Scan for the cell matching the given text and deliver its (X, Y) coordinate at center. 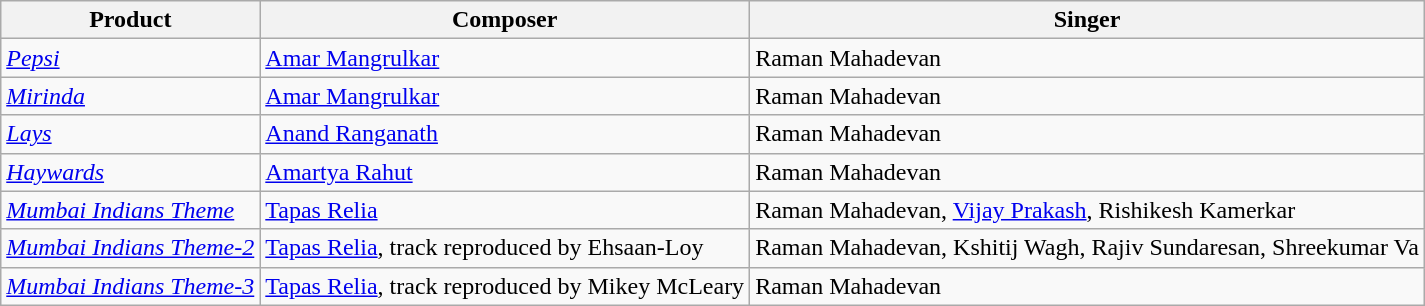
Mirinda (130, 96)
Raman Mahadevan, Kshitij Wagh, Rajiv Sundaresan, Shreekumar Va (1088, 248)
Anand Ranganath (505, 134)
Mumbai Indians Theme-2 (130, 248)
Raman Mahadevan, Vijay Prakash, Rishikesh Kamerkar (1088, 210)
Tapas Relia (505, 210)
Tapas Relia, track reproduced by Ehsaan-Loy (505, 248)
Amartya Rahut (505, 172)
Composer (505, 20)
Product (130, 20)
Pepsi (130, 58)
Lays (130, 134)
Singer (1088, 20)
Mumbai Indians Theme (130, 210)
Haywards (130, 172)
Tapas Relia, track reproduced by Mikey McLeary (505, 286)
Mumbai Indians Theme-3 (130, 286)
